From the cell containing the given text, extract its center point as [X, Y] coordinate. 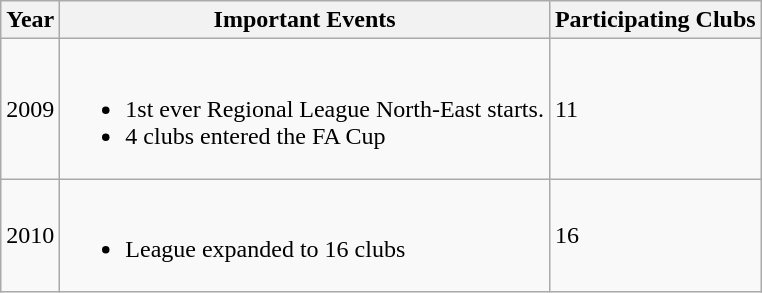
11 [655, 109]
Participating Clubs [655, 20]
16 [655, 236]
2009 [30, 109]
League expanded to 16 clubs [305, 236]
Year [30, 20]
Important Events [305, 20]
2010 [30, 236]
1st ever Regional League North-East starts.4 clubs entered the FA Cup [305, 109]
